Return [x, y] of the center of cell containing provided text 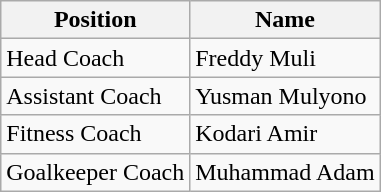
Position [96, 20]
Muhammad Adam [285, 172]
Kodari Amir [285, 134]
Goalkeeper Coach [96, 172]
Yusman Mulyono [285, 96]
Head Coach [96, 58]
Freddy Muli [285, 58]
Fitness Coach [96, 134]
Name [285, 20]
Assistant Coach [96, 96]
